Scan for the cell matching the given text and deliver its [X, Y] coordinate at center. 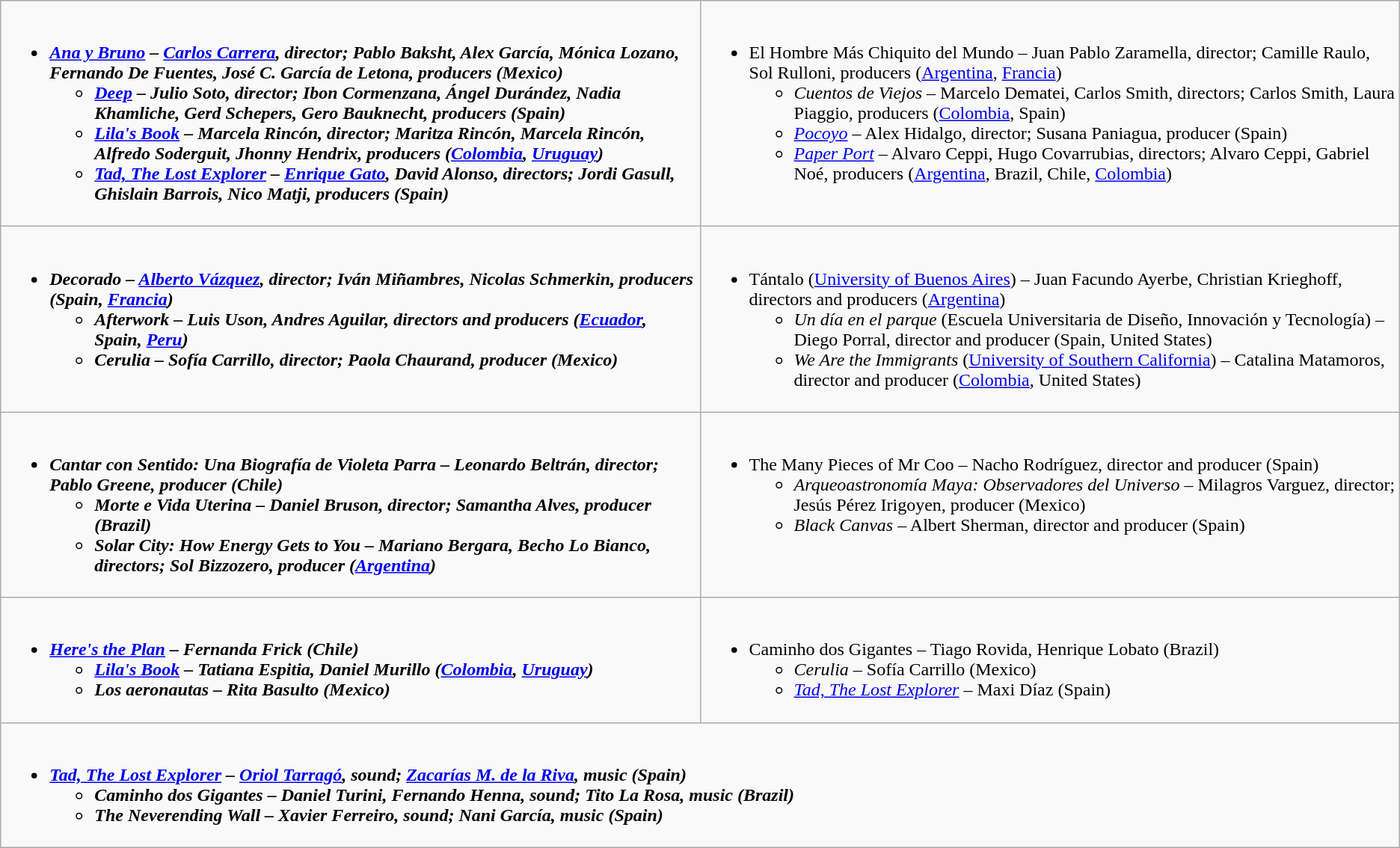
Here's the Plan – Fernanda Frick (Chile)Lila's Book – Tatiana Espitia, Daniel Murillo (Colombia, Uruguay)Los aeronautas – Rita Basulto (Mexico) [350, 660]
Caminho dos Gigantes – Tiago Rovida, Henrique Lobato (Brazil)Cerulia – Sofía Carrillo (Mexico)Tad, The Lost Explorer – Maxi Díaz (Spain) [1050, 660]
